Capture the cell that displays the provided text and extract its (x, y) central coordinate. 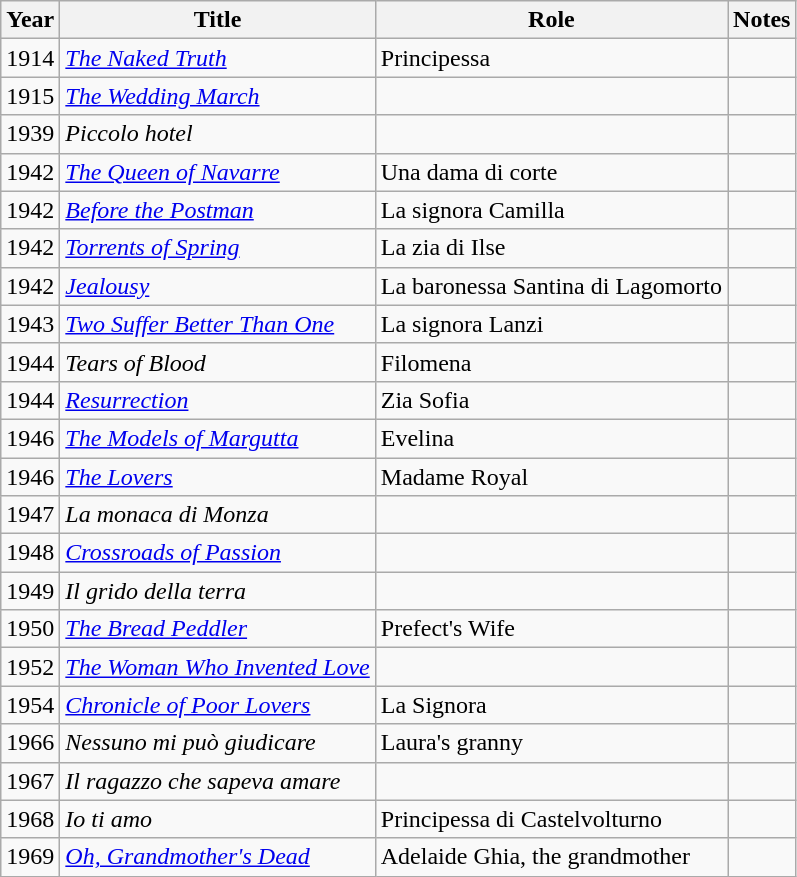
1969 (30, 857)
Before the Postman (218, 210)
The Models of Margutta (218, 438)
Notes (762, 20)
Nessuno mi può giudicare (218, 743)
Resurrection (218, 400)
1943 (30, 324)
Adelaide Ghia, the grandmother (551, 857)
Il grido della terra (218, 591)
1948 (30, 553)
Crossroads of Passion (218, 553)
1966 (30, 743)
Evelina (551, 438)
Il ragazzo che sapeva amare (218, 781)
Role (551, 20)
Two Suffer Better Than One (218, 324)
1914 (30, 58)
1967 (30, 781)
1950 (30, 629)
Io ti amo (218, 819)
La Signora (551, 705)
Torrents of Spring (218, 248)
Principessa di Castelvolturno (551, 819)
La signora Camilla (551, 210)
Principessa (551, 58)
Year (30, 20)
The Lovers (218, 477)
La baronessa Santina di Lagomorto (551, 286)
La signora Lanzi (551, 324)
Laura's granny (551, 743)
Chronicle of Poor Lovers (218, 705)
Una dama di corte (551, 172)
Zia Sofia (551, 400)
Tears of Blood (218, 362)
Jealousy (218, 286)
1915 (30, 96)
1949 (30, 591)
1947 (30, 515)
Filomena (551, 362)
The Wedding March (218, 96)
Prefect's Wife (551, 629)
La monaca di Monza (218, 515)
Madame Royal (551, 477)
La zia di Ilse (551, 248)
Oh, Grandmother's Dead (218, 857)
The Naked Truth (218, 58)
The Queen of Navarre (218, 172)
1954 (30, 705)
1939 (30, 134)
The Woman Who Invented Love (218, 667)
Title (218, 20)
1968 (30, 819)
1952 (30, 667)
The Bread Peddler (218, 629)
Piccolo hotel (218, 134)
